Return the [x, y] coordinate for the center point of the cell that contains the specified text.  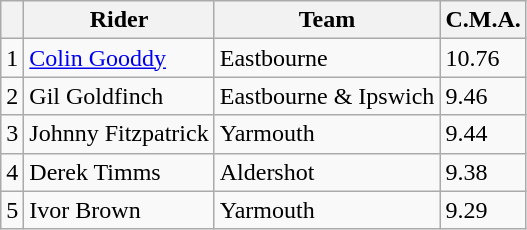
C.M.A. [483, 20]
1 [12, 58]
Derek Timms [119, 172]
Rider [119, 20]
Colin Gooddy [119, 58]
4 [12, 172]
5 [12, 210]
9.46 [483, 96]
Eastbourne [327, 58]
9.38 [483, 172]
2 [12, 96]
Eastbourne & Ipswich [327, 96]
3 [12, 134]
9.44 [483, 134]
Gil Goldfinch [119, 96]
Team [327, 20]
Johnny Fitzpatrick [119, 134]
10.76 [483, 58]
Aldershot [327, 172]
9.29 [483, 210]
Ivor Brown [119, 210]
